Pinpoint the cell where the given text exists, returning its [x, y] midpoint coordinate. 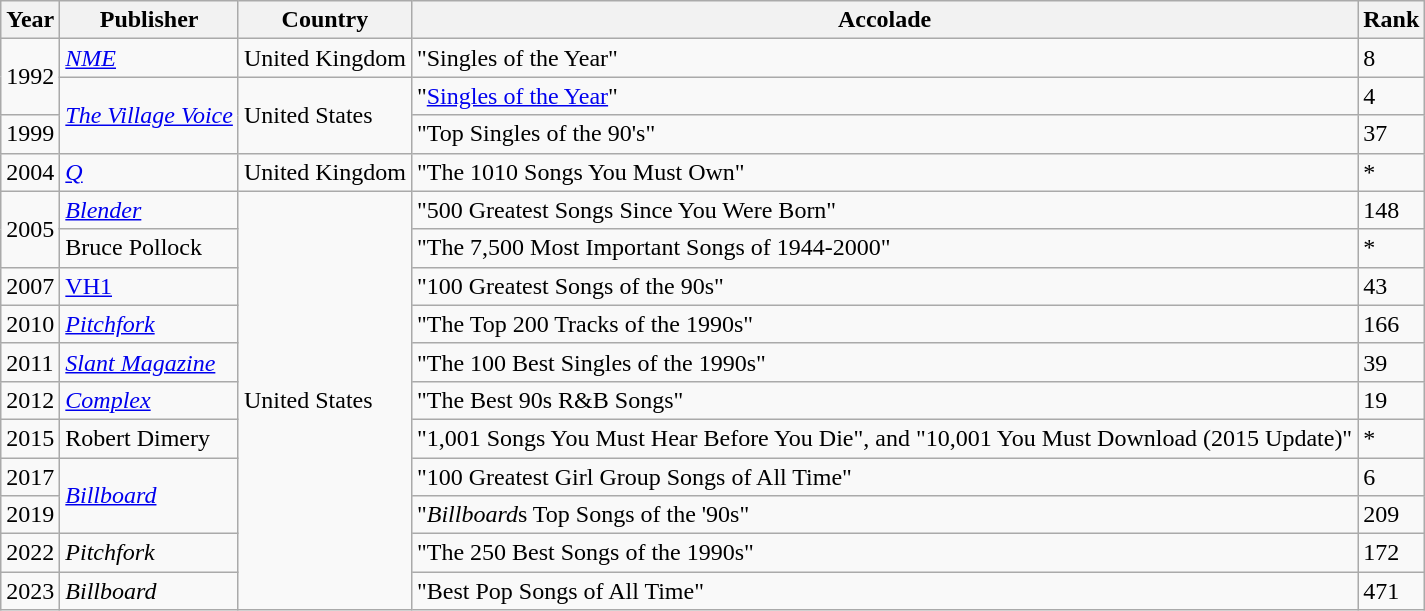
"Top Singles of the 90's" [884, 134]
2022 [30, 553]
"The 250 Best Songs of the 1990s" [884, 553]
Year [30, 20]
2015 [30, 438]
Publisher [150, 20]
2017 [30, 477]
166 [1392, 324]
4 [1392, 96]
"The 1010 Songs You Must Own" [884, 172]
19 [1392, 400]
"The Top 200 Tracks of the 1990s" [884, 324]
2023 [30, 591]
2005 [30, 229]
"Billboards Top Songs of the '90s" [884, 515]
Robert Dimery [150, 438]
Complex [150, 400]
2019 [30, 515]
Accolade [884, 20]
"1,001 Songs You Must Hear Before You Die", and "10,001 You Must Download (2015 Update)" [884, 438]
1999 [30, 134]
1992 [30, 77]
8 [1392, 58]
"The 7,500 Most Important Songs of 1944-2000" [884, 248]
"100 Greatest Songs of the 90s" [884, 286]
"Best Pop Songs of All Time" [884, 591]
The Village Voice [150, 115]
2004 [30, 172]
VH1 [150, 286]
"The 100 Best Singles of the 1990s" [884, 362]
209 [1392, 515]
43 [1392, 286]
2010 [30, 324]
471 [1392, 591]
"100 Greatest Girl Group Songs of All Time" [884, 477]
148 [1392, 210]
NME [150, 58]
6 [1392, 477]
39 [1392, 362]
2011 [30, 362]
2012 [30, 400]
Bruce Pollock [150, 248]
Rank [1392, 20]
2007 [30, 286]
Slant Magazine [150, 362]
"500 Greatest Songs Since You Were Born" [884, 210]
Blender [150, 210]
Q [150, 172]
172 [1392, 553]
37 [1392, 134]
Country [324, 20]
"The Best 90s R&B Songs" [884, 400]
